Provide the (X, Y) coordinate of the cell's center where the given text is located.  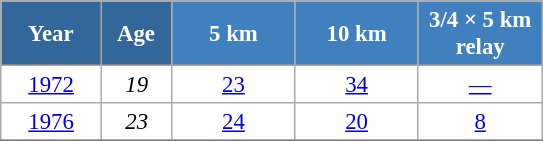
10 km (356, 34)
Age (136, 34)
1972 (52, 85)
24 (234, 122)
20 (356, 122)
— (480, 85)
5 km (234, 34)
3/4 × 5 km relay (480, 34)
34 (356, 85)
1976 (52, 122)
Year (52, 34)
19 (136, 85)
8 (480, 122)
